Search for the cell housing the specified text and yield its [X, Y] center coordinate. 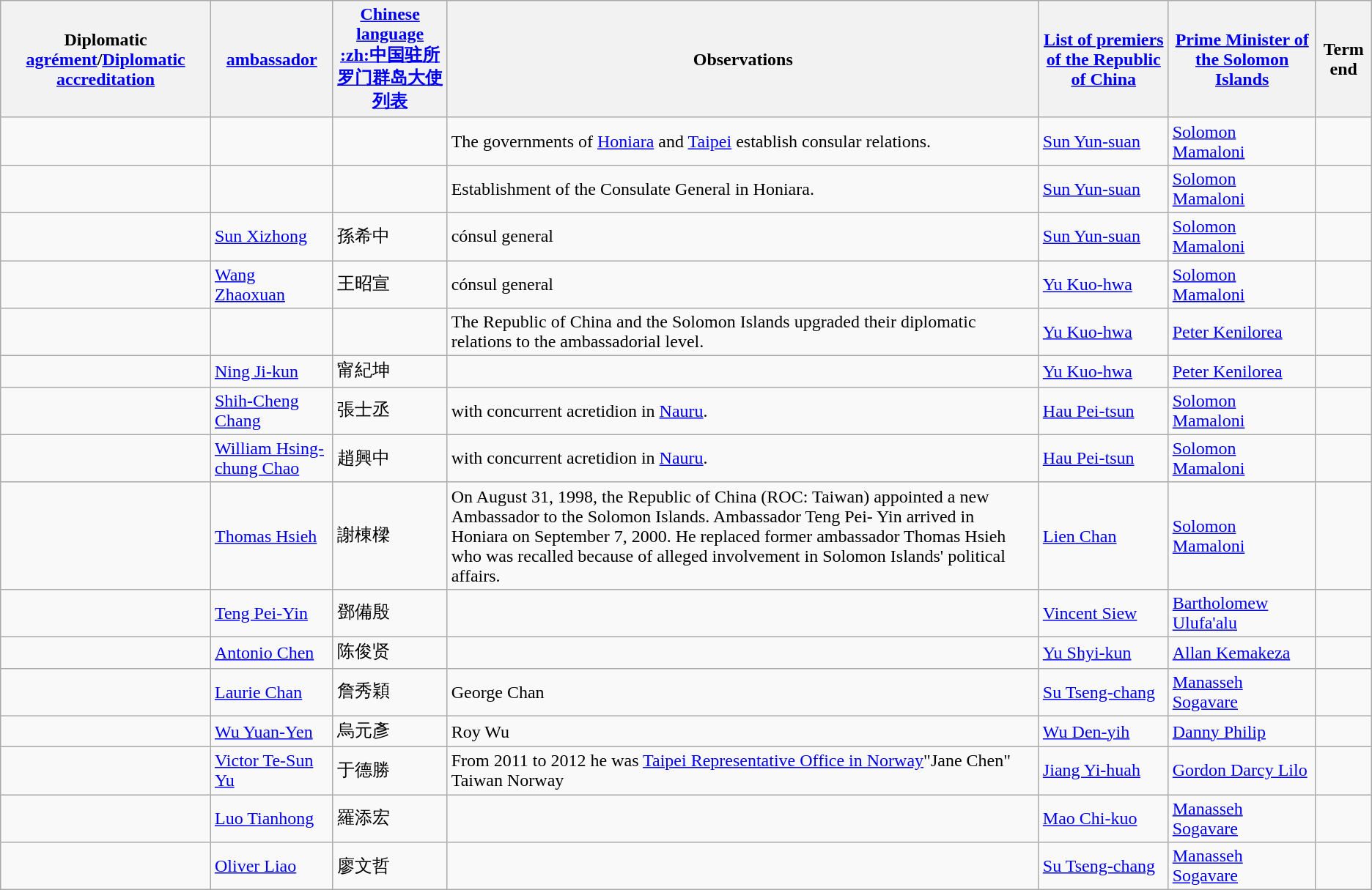
Victor Te-Sun Yu [271, 771]
Diplomatic agrément/Diplomatic accreditation [106, 59]
Luo Tianhong [271, 819]
趙興中 [390, 459]
Prime Minister of the Solomon Islands [1242, 59]
From 2011 to 2012 he was Taipei Representative Office in Norway"Jane Chen" Taiwan Norway [743, 771]
羅添宏 [390, 819]
廖文哲 [390, 866]
Jiang Yi-huah [1104, 771]
Danny Philip [1242, 731]
The governments of Honiara and Taipei establish consular relations. [743, 141]
Wu Yuan-Yen [271, 731]
鄧備殷 [390, 612]
張士丞 [390, 410]
烏元彥 [390, 731]
Sun Xizhong [271, 236]
于德勝 [390, 771]
Yu Shyi-kun [1104, 652]
甯紀坤 [390, 372]
詹秀穎 [390, 691]
The Republic of China and the Solomon Islands upgraded their diplomatic relations to the ambassadorial level. [743, 333]
Bartholomew Ulufa'alu [1242, 612]
Antonio Chen [271, 652]
謝棟樑 [390, 535]
Roy Wu [743, 731]
George Chan [743, 691]
Mao Chi-kuo [1104, 819]
Ning Ji-kun [271, 372]
Oliver Liao [271, 866]
Wu Den-yih [1104, 731]
王昭宣 [390, 284]
Thomas Hsieh [271, 535]
ambassador [271, 59]
Allan Kemakeza [1242, 652]
Chinese language:zh:中国驻所罗门群岛大使列表 [390, 59]
Laurie Chan [271, 691]
Observations [743, 59]
Wang Zhaoxuan [271, 284]
孫希中 [390, 236]
List of premiers of the Republic of China [1104, 59]
Teng Pei-Yin [271, 612]
陈俊贤 [390, 652]
Gordon Darcy Lilo [1242, 771]
William Hsing-chung Chao [271, 459]
Establishment of the Consulate General in Honiara. [743, 189]
Shih-Cheng Chang [271, 410]
Lien Chan [1104, 535]
Vincent Siew [1104, 612]
Term end [1343, 59]
